Identify which cell holds the provided text, then report its [x, y] central coordinate. 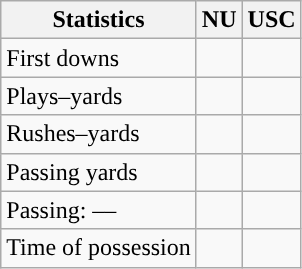
Passing: –– [99, 210]
Plays–yards [99, 96]
NU [219, 20]
Statistics [99, 20]
Rushes–yards [99, 134]
First downs [99, 58]
Time of possession [99, 248]
USC [272, 20]
Passing yards [99, 172]
